Return [X, Y] of the center of cell containing provided text 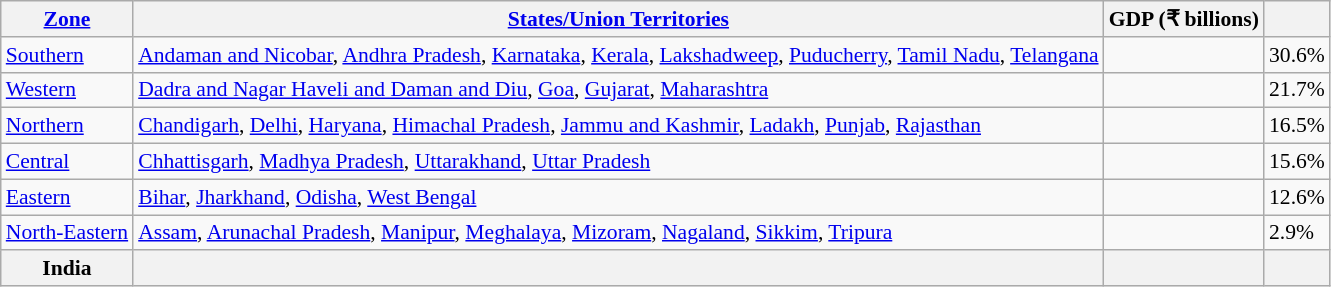
Bihar, Jharkhand, Odisha, West Bengal [618, 197]
India [67, 269]
30.6% [1297, 55]
2.9% [1297, 233]
Southern [67, 55]
16.5% [1297, 126]
Central [67, 162]
Andaman and Nicobar, Andhra Pradesh, Karnataka, Kerala, Lakshadweep, Puducherry, Tamil Nadu, Telangana [618, 55]
States/Union Territories [618, 19]
21.7% [1297, 90]
North-Eastern [67, 233]
GDP (₹ billions) [1184, 19]
Dadra and Nagar Haveli and Daman and Diu, Goa, Gujarat, Maharashtra [618, 90]
Chhattisgarh, Madhya Pradesh, Uttarakhand, Uttar Pradesh [618, 162]
Chandigarh, Delhi, Haryana, Himachal Pradesh, Jammu and Kashmir, Ladakh, Punjab, Rajasthan [618, 126]
Northern [67, 126]
Zone [67, 19]
15.6% [1297, 162]
Western [67, 90]
Eastern [67, 197]
Assam, Arunachal Pradesh, Manipur, Meghalaya, Mizoram, Nagaland, Sikkim, Tripura [618, 233]
12.6% [1297, 197]
